From the cell containing the given text, extract its center point as [x, y] coordinate. 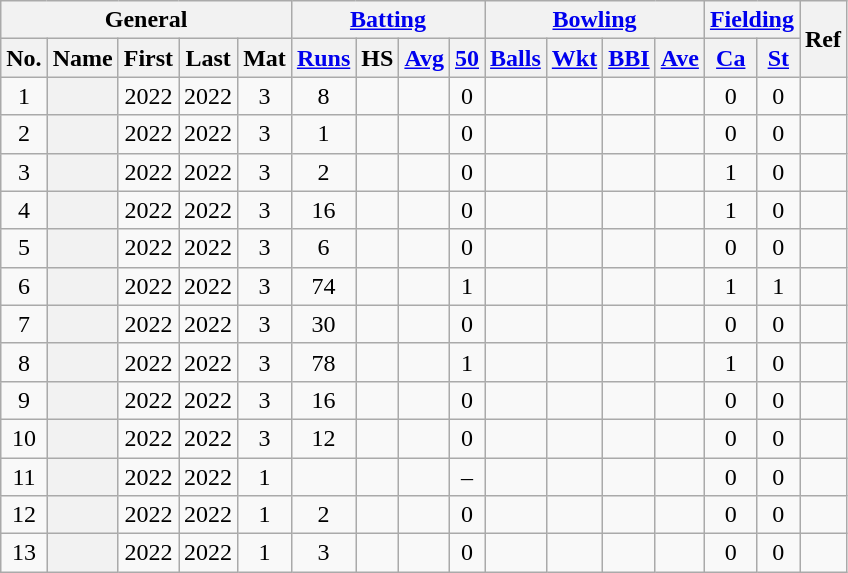
Fielding [752, 20]
10 [24, 438]
13 [24, 553]
Ave [680, 58]
74 [323, 286]
No. [24, 58]
First [148, 58]
Ref [824, 39]
St [778, 58]
Runs [323, 58]
Batting [388, 20]
Last [208, 58]
BBI [629, 58]
Wkt [574, 58]
5 [24, 248]
30 [323, 324]
Ca [730, 58]
50 [466, 58]
Name [82, 58]
– [466, 477]
HS [378, 58]
Avg [424, 58]
Bowling [595, 20]
7 [24, 324]
4 [24, 210]
9 [24, 400]
78 [323, 362]
11 [24, 477]
General [146, 20]
Balls [516, 58]
Mat [265, 58]
